Search for the cell housing the specified text and yield its [X, Y] center coordinate. 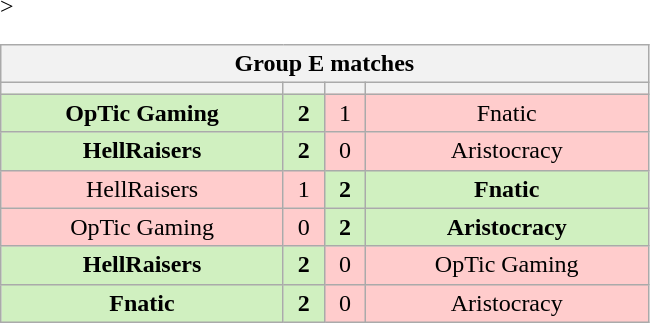
Group E matches [324, 64]
